Detect which cell encompasses the target text, then output its [X, Y] center coordinate. 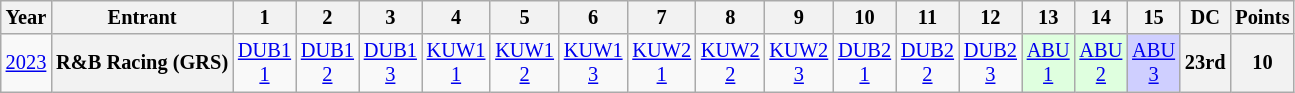
5 [524, 17]
ABU1 [1048, 63]
DUB11 [264, 63]
KUW23 [800, 63]
ABU2 [1102, 63]
KUW12 [524, 63]
1 [264, 17]
ABU3 [1154, 63]
KUW13 [594, 63]
15 [1154, 17]
DUB23 [990, 63]
3 [390, 17]
DUB12 [328, 63]
11 [928, 17]
DUB13 [390, 63]
DC [1205, 17]
4 [456, 17]
9 [800, 17]
KUW11 [456, 63]
8 [730, 17]
2 [328, 17]
12 [990, 17]
14 [1102, 17]
2023 [26, 63]
23rd [1205, 63]
R&B Racing (GRS) [142, 63]
7 [662, 17]
KUW21 [662, 63]
6 [594, 17]
Points [1262, 17]
KUW22 [730, 63]
Entrant [142, 17]
DUB22 [928, 63]
13 [1048, 17]
Year [26, 17]
DUB21 [864, 63]
